Capture the cell that displays the provided text and extract its (x, y) central coordinate. 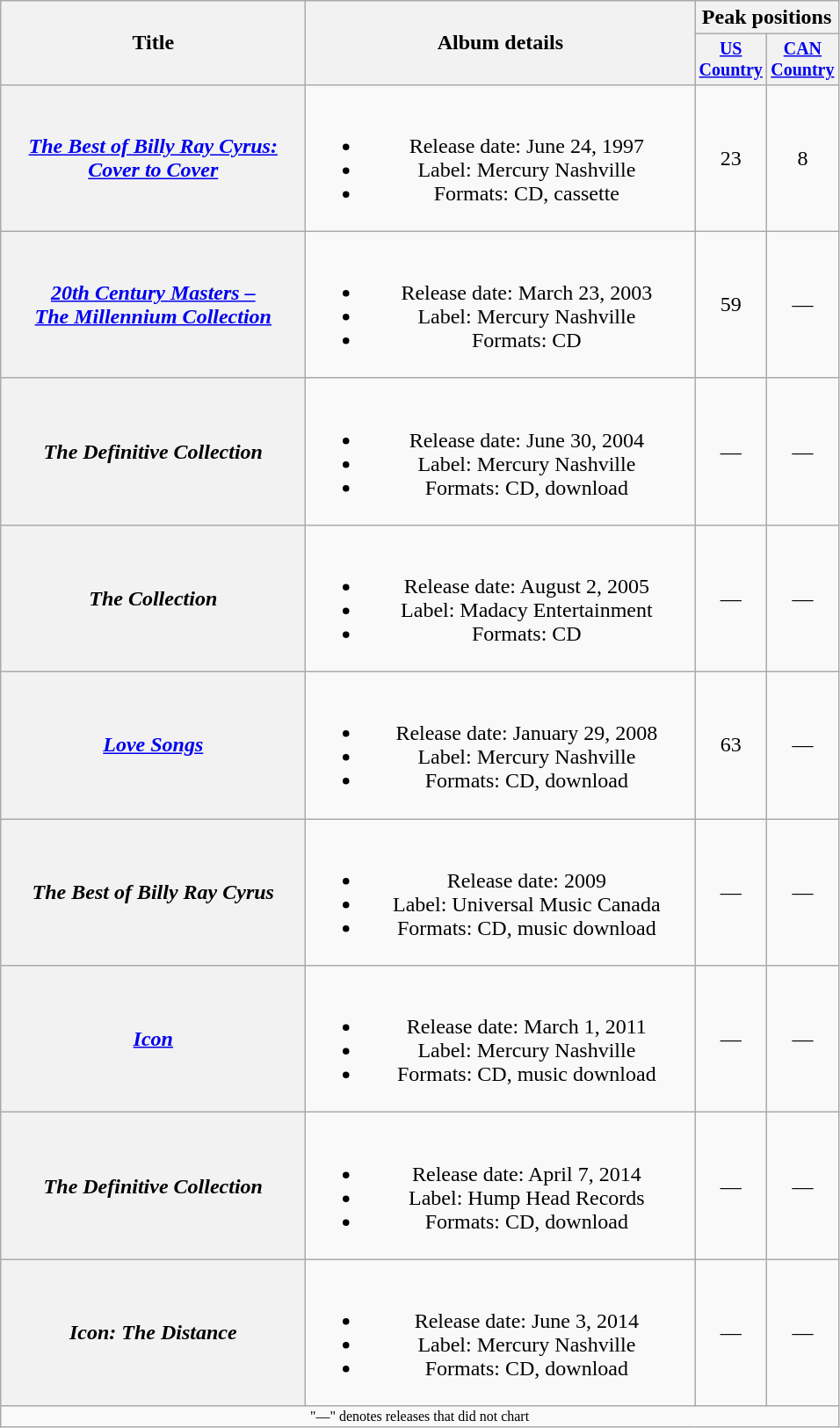
The Best of Billy Ray Cyrus:Cover to Cover (153, 158)
"—" denotes releases that did not chart (420, 1417)
Release date: June 24, 1997Label: Mercury NashvilleFormats: CD, cassette (501, 158)
8 (803, 158)
59 (731, 304)
CAN Country (803, 60)
Icon: The Distance (153, 1332)
63 (731, 745)
The Collection (153, 598)
Release date: 2009Label: Universal Music CanadaFormats: CD, music download (501, 893)
20th Century Masters –The Millennium Collection (153, 304)
Release date: April 7, 2014Label: Hump Head RecordsFormats: CD, download (501, 1186)
Title (153, 43)
US Country (731, 60)
Release date: June 3, 2014Label: Mercury NashvilleFormats: CD, download (501, 1332)
Release date: August 2, 2005Label: Madacy EntertainmentFormats: CD (501, 598)
Icon (153, 1039)
23 (731, 158)
Peak positions (766, 18)
The Best of Billy Ray Cyrus (153, 893)
Release date: June 30, 2004Label: Mercury NashvilleFormats: CD, download (501, 452)
Album details (501, 43)
Love Songs (153, 745)
Release date: March 23, 2003Label: Mercury NashvilleFormats: CD (501, 304)
Release date: March 1, 2011Label: Mercury NashvilleFormats: CD, music download (501, 1039)
Release date: January 29, 2008Label: Mercury NashvilleFormats: CD, download (501, 745)
